Scan for the cell matching the given text and deliver its (x, y) coordinate at center. 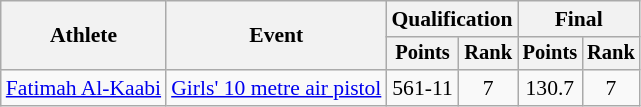
Girls' 10 metre air pistol (276, 88)
Athlete (84, 36)
Qualification (452, 19)
561-11 (422, 88)
130.7 (550, 88)
Event (276, 36)
Final (579, 19)
Fatimah Al-Kaabi (84, 88)
